Pinpoint the cell where the given text exists, returning its [X, Y] midpoint coordinate. 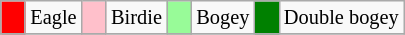
Birdie [136, 17]
Double bogey [342, 17]
Bogey [222, 17]
Eagle [53, 17]
